Scan for the cell matching the given text and deliver its (X, Y) coordinate at center. 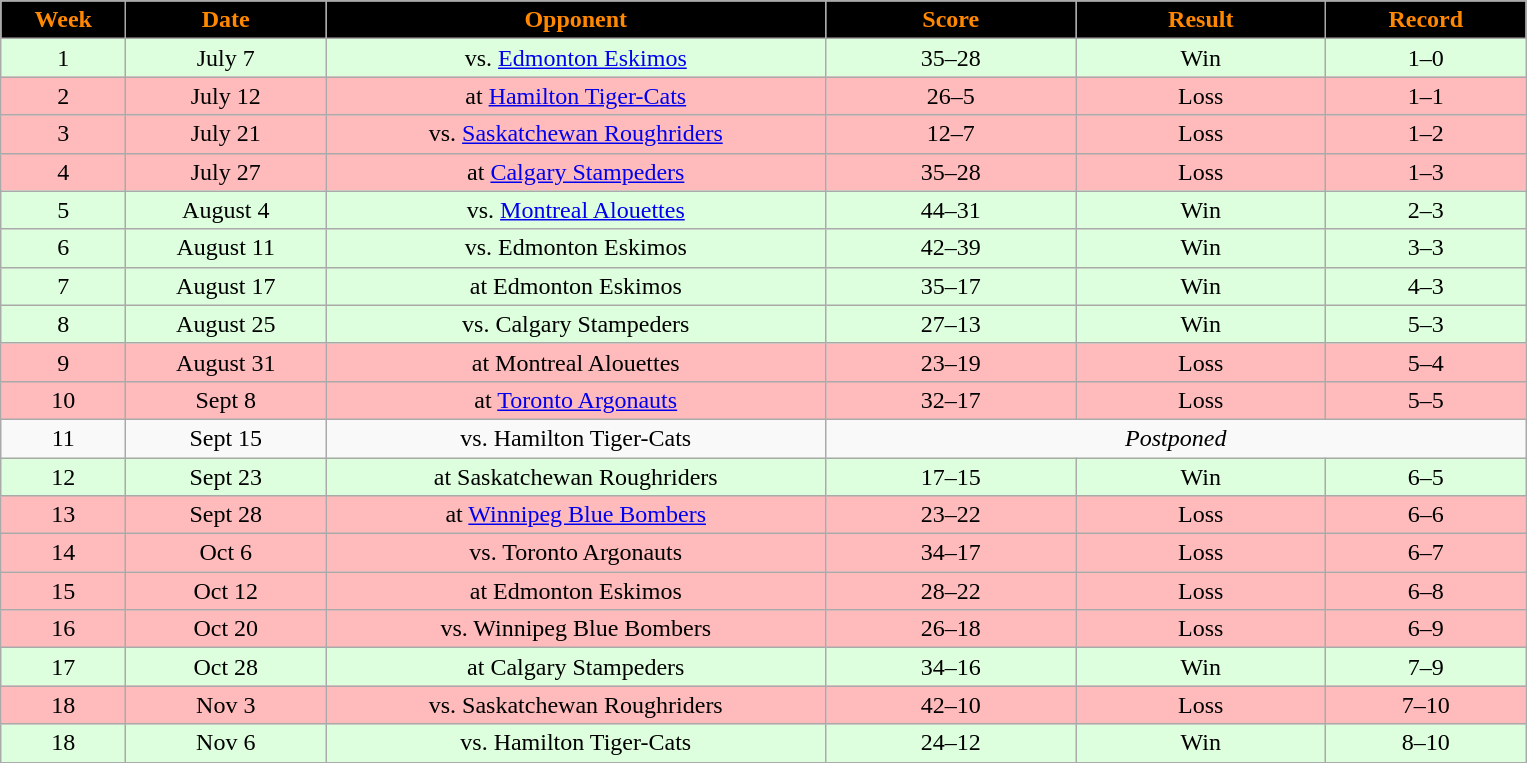
42–39 (951, 248)
Oct 20 (226, 629)
8 (64, 324)
at Montreal Alouettes (576, 362)
Postponed (1176, 438)
Sept 8 (226, 400)
6 (64, 248)
11 (64, 438)
12–7 (951, 134)
6–8 (1426, 591)
vs. Calgary Stampeders (576, 324)
2 (64, 96)
1–1 (1426, 96)
Result (1201, 20)
Oct 12 (226, 591)
vs. Winnipeg Blue Bombers (576, 629)
1–3 (1426, 172)
August 4 (226, 210)
26–18 (951, 629)
7 (64, 286)
17 (64, 667)
6–5 (1426, 477)
Record (1426, 20)
16 (64, 629)
at Winnipeg Blue Bombers (576, 515)
44–31 (951, 210)
5–4 (1426, 362)
August 17 (226, 286)
1–2 (1426, 134)
12 (64, 477)
Date (226, 20)
13 (64, 515)
at Saskatchewan Roughriders (576, 477)
July 7 (226, 58)
23–19 (951, 362)
August 31 (226, 362)
Oct 6 (226, 553)
10 (64, 400)
vs. Montreal Alouettes (576, 210)
Week (64, 20)
July 12 (226, 96)
August 25 (226, 324)
Sept 15 (226, 438)
July 27 (226, 172)
Oct 28 (226, 667)
42–10 (951, 705)
23–22 (951, 515)
Score (951, 20)
at Toronto Argonauts (576, 400)
34–16 (951, 667)
7–10 (1426, 705)
9 (64, 362)
1 (64, 58)
July 21 (226, 134)
35–17 (951, 286)
34–17 (951, 553)
7–9 (1426, 667)
5–3 (1426, 324)
3–3 (1426, 248)
August 11 (226, 248)
26–5 (951, 96)
4 (64, 172)
17–15 (951, 477)
2–3 (1426, 210)
32–17 (951, 400)
24–12 (951, 743)
Sept 28 (226, 515)
6–9 (1426, 629)
Nov 6 (226, 743)
5 (64, 210)
Opponent (576, 20)
14 (64, 553)
6–6 (1426, 515)
28–22 (951, 591)
6–7 (1426, 553)
27–13 (951, 324)
3 (64, 134)
vs. Toronto Argonauts (576, 553)
Nov 3 (226, 705)
8–10 (1426, 743)
1–0 (1426, 58)
at Hamilton Tiger-Cats (576, 96)
Sept 23 (226, 477)
15 (64, 591)
5–5 (1426, 400)
4–3 (1426, 286)
